Provide the [X, Y] coordinate of the cell's center where the given text is located.  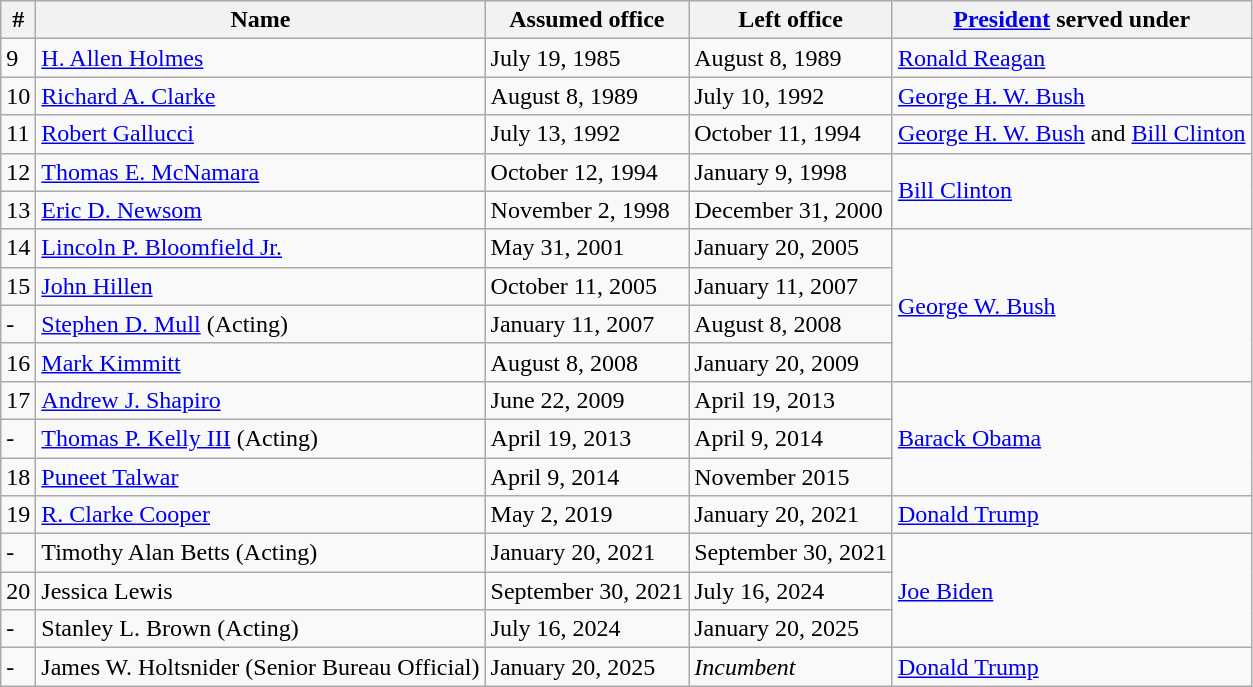
Jessica Lewis [260, 591]
Joe Biden [1072, 591]
July 13, 1992 [587, 134]
19 [18, 515]
Timothy Alan Betts (Acting) [260, 553]
President served under [1072, 20]
Bill Clinton [1072, 191]
# [18, 20]
James W. Holtsnider (Senior Bureau Official) [260, 667]
January 20, 2009 [791, 362]
October 12, 1994 [587, 172]
16 [18, 362]
Barack Obama [1072, 438]
Stanley L. Brown (Acting) [260, 629]
John Hillen [260, 286]
November 2, 1998 [587, 210]
14 [18, 248]
January 20, 2005 [791, 248]
November 2015 [791, 477]
June 22, 2009 [587, 400]
Assumed office [587, 20]
Thomas E. McNamara [260, 172]
July 19, 1985 [587, 58]
13 [18, 210]
Robert Gallucci [260, 134]
January 9, 1998 [791, 172]
George W. Bush [1072, 305]
15 [18, 286]
H. Allen Holmes [260, 58]
18 [18, 477]
Mark Kimmitt [260, 362]
R. Clarke Cooper [260, 515]
Lincoln P. Bloomfield Jr. [260, 248]
11 [18, 134]
Eric D. Newsom [260, 210]
George H. W. Bush [1072, 96]
Stephen D. Mull (Acting) [260, 324]
17 [18, 400]
Puneet Talwar [260, 477]
Incumbent [791, 667]
October 11, 1994 [791, 134]
May 2, 2019 [587, 515]
George H. W. Bush and Bill Clinton [1072, 134]
Richard A. Clarke [260, 96]
Left office [791, 20]
12 [18, 172]
Name [260, 20]
October 11, 2005 [587, 286]
December 31, 2000 [791, 210]
July 10, 1992 [791, 96]
Thomas P. Kelly III (Acting) [260, 438]
9 [18, 58]
10 [18, 96]
May 31, 2001 [587, 248]
20 [18, 591]
Andrew J. Shapiro [260, 400]
Ronald Reagan [1072, 58]
